Locate the cell with the specified text and output its (x, y) center coordinate. 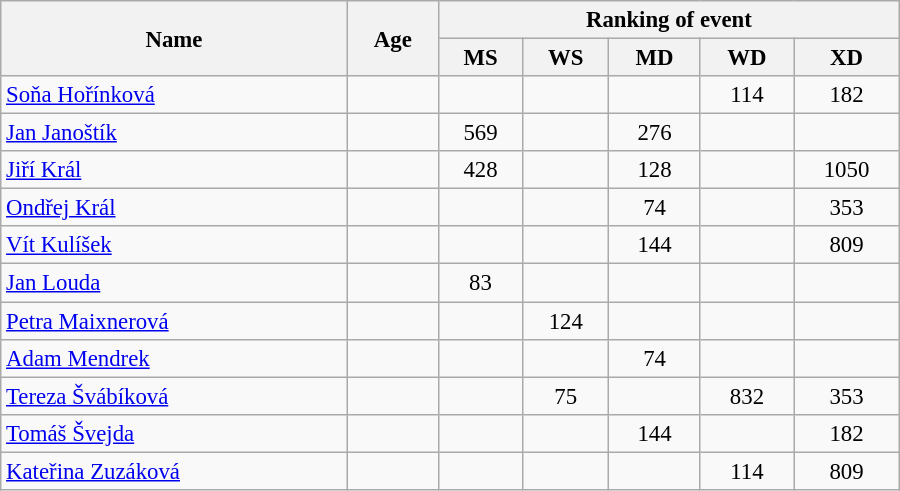
Name (174, 38)
WD (747, 58)
MD (654, 58)
83 (480, 283)
124 (565, 321)
XD (847, 58)
Tomáš Švejda (174, 433)
Ranking of event (668, 20)
Kateřina Zuzáková (174, 471)
Jiří Král (174, 170)
1050 (847, 170)
Age (392, 38)
Jan Louda (174, 283)
75 (565, 396)
Soňa Hořínková (174, 95)
Vít Kulíšek (174, 245)
128 (654, 170)
Tereza Švábíková (174, 396)
Ondřej Král (174, 208)
MS (480, 58)
569 (480, 133)
428 (480, 170)
WS (565, 58)
Petra Maixnerová (174, 321)
832 (747, 396)
Jan Janoštík (174, 133)
276 (654, 133)
Adam Mendrek (174, 358)
